Identify which cell holds the provided text, then report its [x, y] central coordinate. 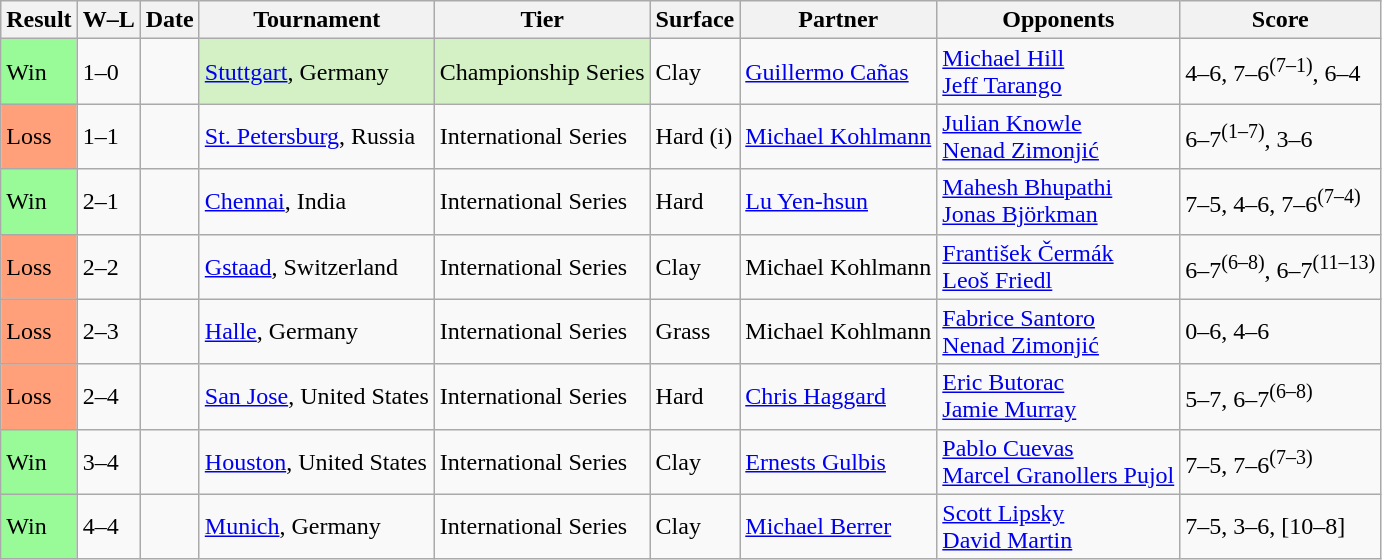
2–4 [108, 396]
6–7(6–8), 6–7(11–13) [1280, 266]
7–5, 7–6(7–3) [1280, 462]
5–7, 6–7(6–8) [1280, 396]
Munich, Germany [316, 526]
3–4 [108, 462]
Pablo Cuevas Marcel Granollers Pujol [1058, 462]
Partner [838, 20]
Michael Hill Jeff Tarango [1058, 72]
Ernests Gulbis [838, 462]
Scott Lipsky David Martin [1058, 526]
1–1 [108, 136]
Chennai, India [316, 202]
7–5, 4–6, 7–6(7–4) [1280, 202]
Opponents [1058, 20]
Tournament [316, 20]
Fabrice Santoro Nenad Zimonjić [1058, 332]
Guillermo Cañas [838, 72]
Houston, United States [316, 462]
Hard (i) [695, 136]
Eric Butorac Jamie Murray [1058, 396]
4–6, 7–6(7–1), 6–4 [1280, 72]
Michael Berrer [838, 526]
7–5, 3–6, [10–8] [1280, 526]
Chris Haggard [838, 396]
Championship Series [542, 72]
Stuttgart, Germany [316, 72]
Halle, Germany [316, 332]
Gstaad, Switzerland [316, 266]
Julian Knowle Nenad Zimonjić [1058, 136]
2–2 [108, 266]
San Jose, United States [316, 396]
Grass [695, 332]
W–L [108, 20]
2–3 [108, 332]
Tier [542, 20]
František Čermák Leoš Friedl [1058, 266]
St. Petersburg, Russia [316, 136]
Result [39, 20]
Surface [695, 20]
2–1 [108, 202]
0–6, 4–6 [1280, 332]
Lu Yen-hsun [838, 202]
6–7(1–7), 3–6 [1280, 136]
Date [170, 20]
1–0 [108, 72]
Score [1280, 20]
Mahesh Bhupathi Jonas Björkman [1058, 202]
4–4 [108, 526]
